From the cell containing the given text, extract its center point as [x, y] coordinate. 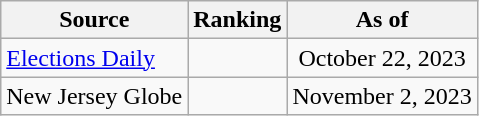
October 22, 2023 [382, 58]
Source [94, 20]
Elections Daily [94, 58]
Ranking [238, 20]
As of [382, 20]
November 2, 2023 [382, 96]
New Jersey Globe [94, 96]
